Pinpoint the cell where the given text exists, returning its (x, y) midpoint coordinate. 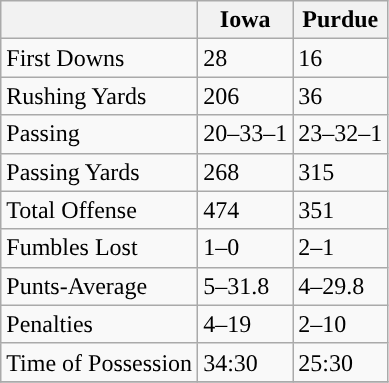
23–32–1 (340, 134)
315 (340, 172)
Fumbles Lost (100, 248)
351 (340, 210)
5–31.8 (246, 286)
28 (246, 58)
474 (246, 210)
2–1 (340, 248)
4–29.8 (340, 286)
Purdue (340, 20)
206 (246, 96)
268 (246, 172)
Rushing Yards (100, 96)
Iowa (246, 20)
16 (340, 58)
36 (340, 96)
1–0 (246, 248)
25:30 (340, 362)
Penalties (100, 324)
Passing Yards (100, 172)
34:30 (246, 362)
Total Offense (100, 210)
2–10 (340, 324)
4–19 (246, 324)
20–33–1 (246, 134)
First Downs (100, 58)
Time of Possession (100, 362)
Punts-Average (100, 286)
Passing (100, 134)
